From the cell containing the given text, extract its center point as [X, Y] coordinate. 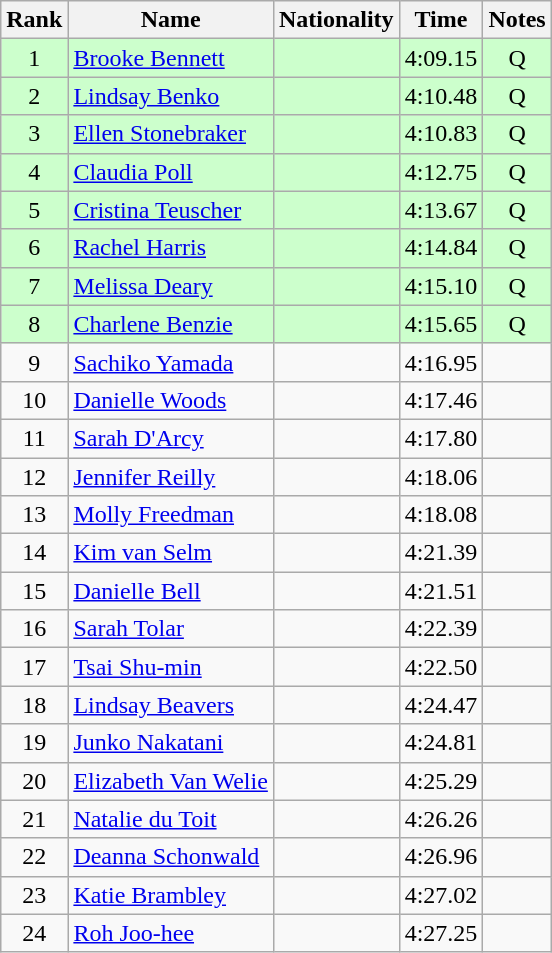
Time [441, 20]
4:22.39 [441, 629]
11 [34, 438]
Jennifer Reilly [171, 477]
Charlene Benzie [171, 324]
Cristina Teuscher [171, 210]
4:24.47 [441, 705]
14 [34, 553]
17 [34, 667]
15 [34, 591]
Sarah D'Arcy [171, 438]
Rachel Harris [171, 248]
Brooke Bennett [171, 58]
4:12.75 [441, 172]
Notes [517, 20]
4:17.46 [441, 400]
22 [34, 857]
19 [34, 743]
4:25.29 [441, 781]
4:27.25 [441, 933]
Claudia Poll [171, 172]
24 [34, 933]
12 [34, 477]
4:10.48 [441, 96]
4:14.84 [441, 248]
4:15.10 [441, 286]
21 [34, 819]
Rank [34, 20]
Lindsay Benko [171, 96]
Elizabeth Van Welie [171, 781]
Kim van Selm [171, 553]
4:09.15 [441, 58]
Junko Nakatani [171, 743]
4:21.51 [441, 591]
4:24.81 [441, 743]
9 [34, 362]
Katie Brambley [171, 895]
8 [34, 324]
4:15.65 [441, 324]
Name [171, 20]
4:16.95 [441, 362]
4:22.50 [441, 667]
18 [34, 705]
Danielle Bell [171, 591]
Ellen Stonebraker [171, 134]
7 [34, 286]
Molly Freedman [171, 515]
4:13.67 [441, 210]
16 [34, 629]
4:18.06 [441, 477]
Tsai Shu-min [171, 667]
4:26.96 [441, 857]
23 [34, 895]
Roh Joo-hee [171, 933]
Sachiko Yamada [171, 362]
2 [34, 96]
Deanna Schonwald [171, 857]
Natalie du Toit [171, 819]
5 [34, 210]
10 [34, 400]
4:17.80 [441, 438]
Lindsay Beavers [171, 705]
6 [34, 248]
4:18.08 [441, 515]
Melissa Deary [171, 286]
4:26.26 [441, 819]
Danielle Woods [171, 400]
13 [34, 515]
4 [34, 172]
4:27.02 [441, 895]
Sarah Tolar [171, 629]
Nationality [336, 20]
20 [34, 781]
4:10.83 [441, 134]
4:21.39 [441, 553]
1 [34, 58]
3 [34, 134]
